Search for the cell housing the specified text and yield its [X, Y] center coordinate. 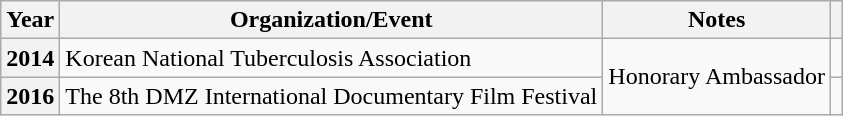
The 8th DMZ International Documentary Film Festival [332, 96]
Notes [717, 20]
Organization/Event [332, 20]
Year [30, 20]
2016 [30, 96]
Honorary Ambassador [717, 77]
Korean National Tuberculosis Association [332, 58]
2014 [30, 58]
